For the text-containing cell, return its midpoint in (X, Y) coordinate format. 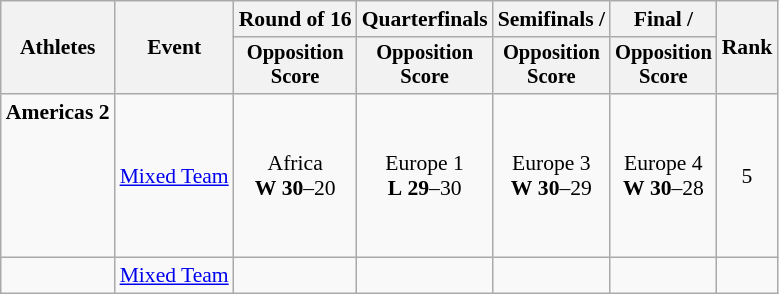
Round of 16 (296, 19)
Europe 4W 30–28 (664, 176)
Athletes (58, 48)
Quarterfinals (425, 19)
Event (174, 48)
5 (748, 176)
Final / (664, 19)
AfricaW 30–20 (296, 176)
Europe 3W 30–29 (552, 176)
Europe 1L 29–30 (425, 176)
Rank (748, 48)
Semifinals / (552, 19)
Americas 2 (58, 176)
